Scan for the cell matching the given text and deliver its (x, y) coordinate at center. 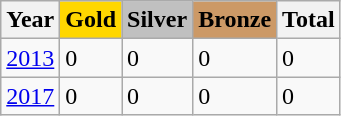
2017 (30, 96)
Bronze (235, 20)
Total (309, 20)
Gold (91, 20)
2013 (30, 58)
Silver (158, 20)
Year (30, 20)
